Capture the cell that displays the provided text and extract its (X, Y) central coordinate. 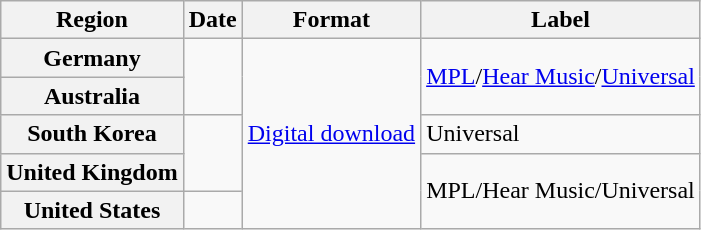
Universal (561, 134)
Germany (92, 58)
Format (331, 20)
Australia (92, 96)
Date (212, 20)
Region (92, 20)
United States (92, 210)
Label (561, 20)
South Korea (92, 134)
United Kingdom (92, 172)
Digital download (331, 134)
